Locate the cell with the specified text and output its [X, Y] center coordinate. 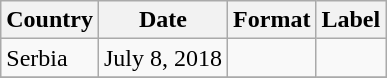
Format [272, 20]
Date [162, 20]
Label [351, 20]
July 8, 2018 [162, 58]
Serbia [50, 58]
Country [50, 20]
